Extract the [x, y] coordinate from the center of the cell holding the provided text.  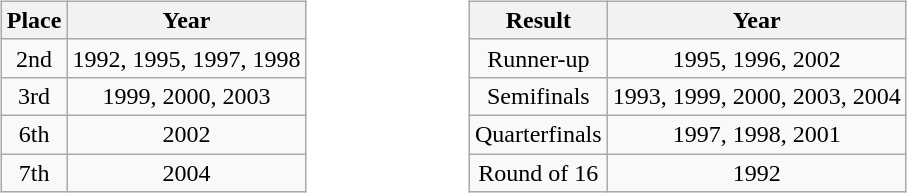
2002 [186, 134]
6th [34, 134]
1999, 2000, 2003 [186, 96]
2nd [34, 58]
3rd [34, 96]
2004 [186, 173]
1993, 1999, 2000, 2003, 2004 [756, 96]
Round of 16 [538, 173]
Result [538, 20]
1995, 1996, 2002 [756, 58]
1997, 1998, 2001 [756, 134]
1992 [756, 173]
Quarterfinals [538, 134]
Runner-up [538, 58]
7th [34, 173]
Semifinals [538, 96]
Place [34, 20]
1992, 1995, 1997, 1998 [186, 58]
